Output the [x, y] coordinate of the center of the cell containing the given text.  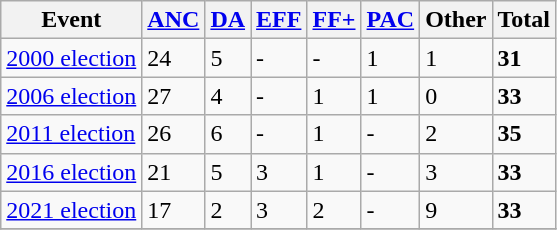
4 [228, 96]
2006 election [72, 96]
FF+ [334, 20]
6 [228, 134]
9 [456, 210]
27 [174, 96]
2011 election [72, 134]
EFF [279, 20]
PAC [390, 20]
Other [456, 20]
Event [72, 20]
2021 election [72, 210]
0 [456, 96]
17 [174, 210]
ANC [174, 20]
35 [524, 134]
24 [174, 58]
31 [524, 58]
2000 election [72, 58]
21 [174, 172]
DA [228, 20]
2016 election [72, 172]
26 [174, 134]
Total [524, 20]
